Extract the [X, Y] coordinate from the center of the cell holding the provided text.  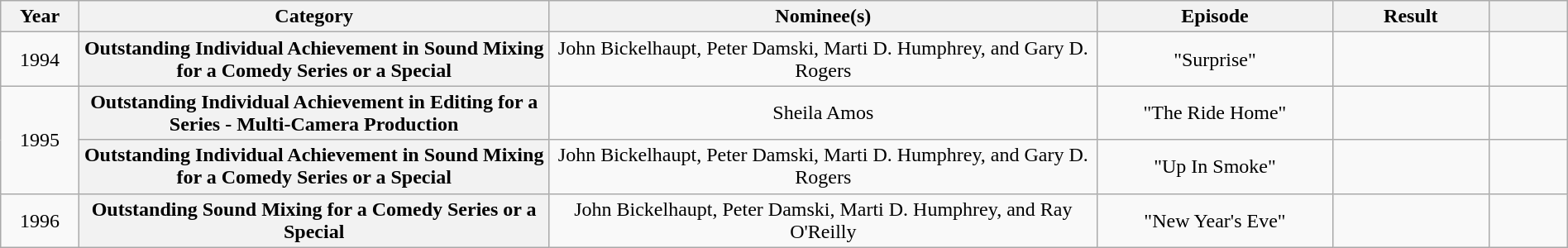
Nominee(s) [824, 17]
1996 [40, 220]
"Up In Smoke" [1215, 167]
Outstanding Individual Achievement in Editing for a Series - Multi-Camera Production [313, 112]
"Surprise" [1215, 60]
Result [1411, 17]
1995 [40, 140]
Outstanding Sound Mixing for a Comedy Series or a Special [313, 220]
Sheila Amos [824, 112]
Category [313, 17]
John Bickelhaupt, Peter Damski, Marti D. Humphrey, and Ray O'Reilly [824, 220]
1994 [40, 60]
"The Ride Home" [1215, 112]
Episode [1215, 17]
"New Year's Eve" [1215, 220]
Year [40, 17]
